For the text-containing cell, return its midpoint in (X, Y) coordinate format. 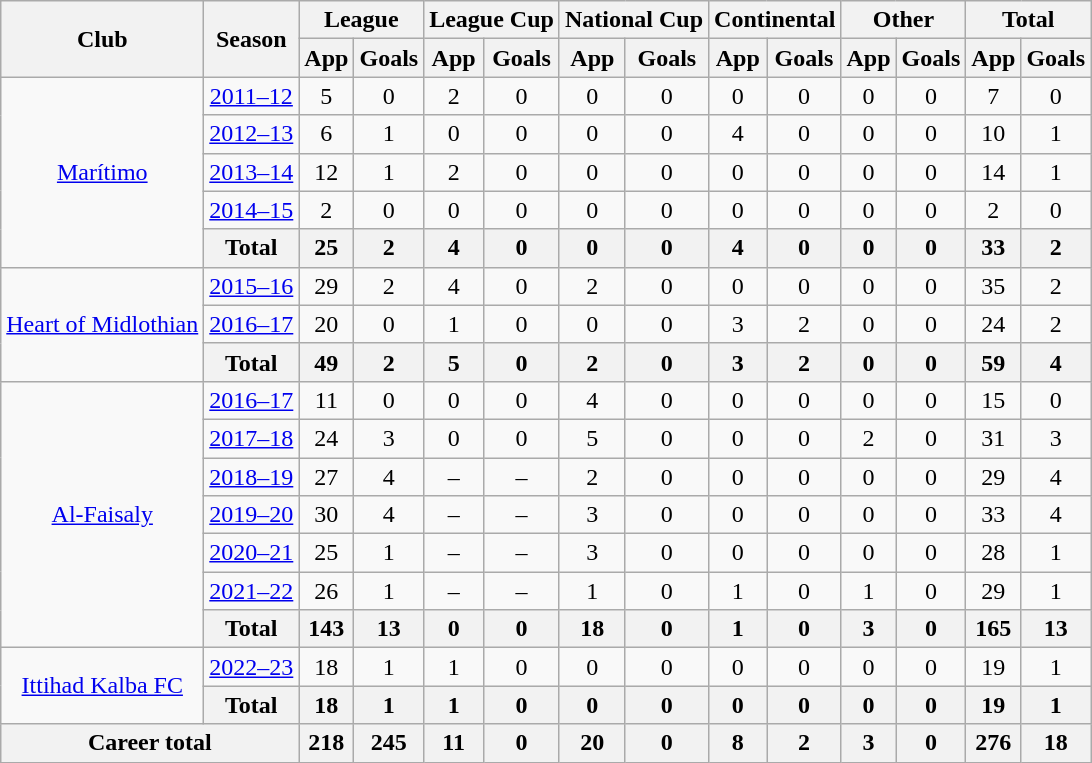
2015–16 (252, 286)
49 (326, 362)
10 (994, 134)
Other (904, 20)
Ittihad Kalba FC (102, 686)
Heart of Midlothian (102, 324)
Continental (775, 20)
27 (326, 477)
276 (994, 743)
2022–23 (252, 667)
Al-Faisaly (102, 514)
12 (326, 172)
Career total (150, 743)
2020–21 (252, 553)
2018–19 (252, 477)
Marítimo (102, 172)
143 (326, 629)
26 (326, 591)
31 (994, 438)
218 (326, 743)
2013–14 (252, 172)
6 (326, 134)
2011–12 (252, 96)
Club (102, 39)
League (362, 20)
30 (326, 515)
14 (994, 172)
165 (994, 629)
8 (738, 743)
2014–15 (252, 210)
15 (994, 400)
35 (994, 286)
28 (994, 553)
245 (389, 743)
2021–22 (252, 591)
7 (994, 96)
59 (994, 362)
2012–13 (252, 134)
Season (252, 39)
2019–20 (252, 515)
League Cup (492, 20)
2017–18 (252, 438)
National Cup (634, 20)
